Provide the [x, y] coordinate of the cell's center where the given text is located.  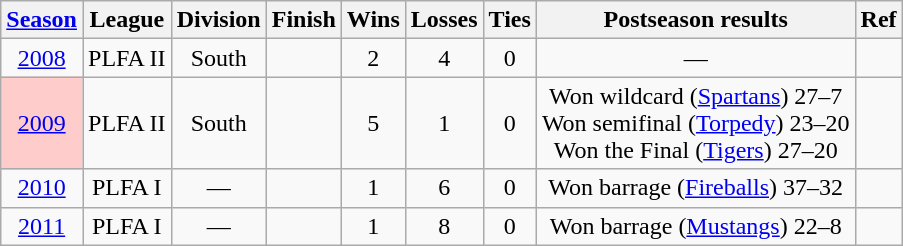
Season [42, 20]
Won barrage (Fireballs) 37–32 [696, 188]
Finish [304, 20]
2010 [42, 188]
2009 [42, 123]
League [126, 20]
Won barrage (Mustangs) 22–8 [696, 226]
6 [444, 188]
Ref [878, 20]
Wins [373, 20]
Ties [510, 20]
8 [444, 226]
2 [373, 58]
Won wildcard (Spartans) 27–7 Won semifinal (Torpedy) 23–20 Won the Final (Tigers) 27–20 [696, 123]
4 [444, 58]
Postseason results [696, 20]
5 [373, 123]
Losses [444, 20]
2011 [42, 226]
2008 [42, 58]
Division [218, 20]
